Identify which cell holds the provided text, then report its (x, y) central coordinate. 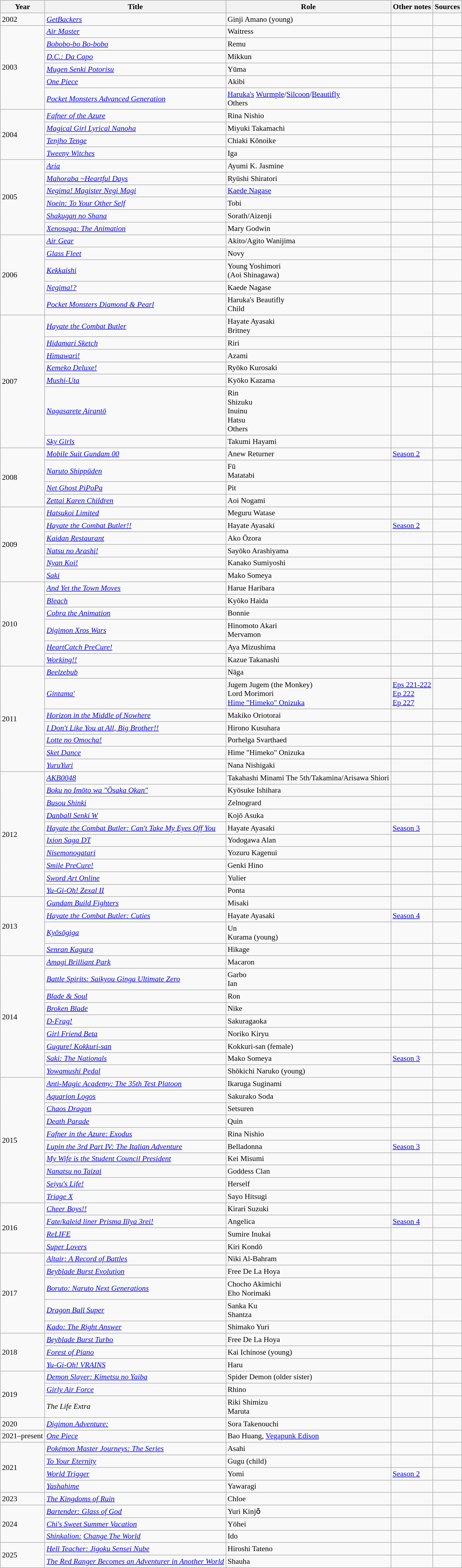
Super Lovers (135, 1247)
Chi's Sweet Summer Vacation (135, 1524)
Kanako Sumiyoshi (308, 563)
Chiaki Kōnoike (308, 141)
Beyblade Burst Evolution (135, 1272)
Mahoraba ~Heartful Days (135, 179)
2024 (23, 1524)
Sket Dance (135, 753)
Bonnie (308, 613)
Fafner in the Azure: Exodus (135, 1134)
Yawaragi (308, 1486)
Waitress (308, 32)
Ron (308, 996)
Jugem Jugem (the Monkey)Lord MorimoriHime "Himeko" Onizuka (308, 694)
Tobi (308, 204)
Iga (308, 154)
To Your Eternity (135, 1461)
Dragon Ball Super (135, 1310)
Kazue Takanashi (308, 660)
Zelnogrard (308, 803)
Air Gear (135, 241)
Chocho AkimichiEho Norimaki (308, 1289)
2021 (23, 1467)
2019 (23, 1394)
Bao Huang, Vegapunk Edison (308, 1436)
The Red Ranger Becomes an Adventurer in Another World (135, 1562)
AKB0048 (135, 778)
Ixion Saga DT (135, 840)
Xenosaga: The Animation (135, 228)
Akibi (308, 82)
Genki Hino (308, 866)
Sky Girls (135, 441)
Kyōsōgiga (135, 933)
Digimon Xros Wars (135, 631)
Chaos Dragon (135, 1109)
Hayate the Combat Butler (135, 326)
Negima!? (135, 288)
Net Ghost PiPoPa (135, 488)
Riri (308, 343)
Harue Haribara (308, 588)
Sayōko Arashiyama (308, 551)
Kaidan Restaurant (135, 538)
Hime "Himeko" Onizuka (308, 753)
Bleach (135, 601)
Sakuragaoka (308, 1021)
Nyan Koi! (135, 563)
Amagi Brilliant Park (135, 962)
Hatsukoi Limited (135, 513)
Noein: To Your Other Self (135, 204)
Air Master (135, 32)
Nagasarete Airantō (135, 411)
Yulier (308, 878)
Ryōko Kurosaki (308, 368)
Sakurako Soda (308, 1096)
Kado: The Right Answer (135, 1327)
D-Frag! (135, 1021)
Fafner of the Azure (135, 116)
Nanatsu no Taizai (135, 1172)
Horizon in the Middle of Nowhere (135, 715)
Goddess Clan (308, 1172)
2007 (23, 382)
Kei Misumi (308, 1159)
Kyōko Kazama (308, 381)
Yashahime (135, 1486)
Yōhei (308, 1524)
Bartender: Glass of God (135, 1511)
Mary Godwin (308, 228)
Saki (135, 576)
Ayumi K. Jasmine (308, 166)
Aoi Nogami (308, 501)
Young Yoshimori(Aoi Shinagawa) (308, 271)
Takumi Hayami (308, 441)
Beelzebub (135, 672)
Working!! (135, 660)
Mushi-Uta (135, 381)
Lotte no Omocha! (135, 740)
Sword Art Online (135, 878)
Danball Senki W (135, 815)
2020 (23, 1424)
2005 (23, 197)
2012 (23, 834)
Hayate the Combat Butler: Can't Take My Eyes Off You (135, 828)
Yomi (308, 1474)
Himawari! (135, 356)
Anti-Magic Academy: The 35th Test Platoon (135, 1084)
Anew Returner (308, 454)
Kyōsuke Ishihara (308, 791)
FūMatatabi (308, 471)
Demon Slayer: Kimetsu no Yaiba (135, 1377)
Novy (308, 254)
Nāga (308, 672)
Porhelga Svarthaed (308, 740)
Senran Kagura (135, 950)
And Yet the Town Moves (135, 588)
Role (308, 7)
Fate/kaleid liner Prisma Illya 3rei! (135, 1222)
Kirari Suzuki (308, 1209)
Aquarion Logos (135, 1096)
Haruka's Wurmple/Silcoon/BeautiflyOthers (308, 99)
2010 (23, 624)
2009 (23, 544)
Haruka's BeautiflyChild (308, 304)
Kai Ichinose (young) (308, 1352)
Akito/Agito Wanijima (308, 241)
Sanka KuShantza (308, 1310)
Hiroshi Tateno (308, 1549)
Battle Spirits: Saikyou Ginga Ultimate Zero (135, 979)
Nisemonogatari (135, 853)
Macaron (308, 962)
Cheer Boys!! (135, 1209)
Girly Air Force (135, 1390)
Hayate the Combat Butler!! (135, 526)
Zettai Karen Children (135, 501)
2003 (23, 67)
Angelica (308, 1222)
Blade & Soul (135, 996)
Kekkaishi (135, 271)
Hidamari Sketch (135, 343)
Spider Demon (older sister) (308, 1377)
Noriko Kiryu (308, 1034)
Triage X (135, 1196)
2014 (23, 1017)
Broken Blade (135, 1009)
ReLIFE (135, 1234)
Aria (135, 166)
Kokkuri-san (female) (308, 1046)
Pit (308, 488)
Hinomoto AkariMervamon (308, 631)
GetBackers (135, 19)
Smile PreCure! (135, 866)
Lupin the 3rd Part IV: The Italian Adventure (135, 1147)
Gintama' (135, 694)
Nike (308, 1009)
2023 (23, 1499)
Pokémon Master Journeys: The Series (135, 1449)
Miyuki Takamachi (308, 128)
Mikkun (308, 57)
Ponta (308, 891)
Tenjho Tenge (135, 141)
Forest of Piano (135, 1352)
Ginji Amano (young) (308, 19)
2018 (23, 1353)
Saki: The Nationals (135, 1059)
Yūma (308, 69)
2011 (23, 719)
Ikaruga Suginami (308, 1084)
World Trigger (135, 1474)
HeartCatch PreCure! (135, 647)
The Life Extra (135, 1407)
Niki Al-Bahram (308, 1259)
Yuri Kinjо̄ (308, 1511)
Title (135, 7)
Yowamushi Pedal (135, 1071)
UnKurama (young) (308, 933)
Bobobo-bo Bo-bobo (135, 44)
Rhino (308, 1390)
Misaki (308, 903)
Yu-Gi-Oh! VRAINS (135, 1365)
Other notes (412, 7)
Death Parade (135, 1122)
Girl Friend Beta (135, 1034)
2016 (23, 1228)
Aya Mizushima (308, 647)
Shōkichi Naruko (young) (308, 1071)
Kojō Asuka (308, 815)
2008 (23, 477)
Hayate the Combat Butler: Cuties (135, 916)
Hayate AyasakiBritney (308, 326)
Chloe (308, 1499)
Sumire Inukai (308, 1234)
Boku no Imōto wa "Ōsaka Okan" (135, 791)
D.C.: Da Capo (135, 57)
Remu (308, 44)
Hikage (308, 950)
Seiyu's Life! (135, 1184)
Eps 221-222Ep 222Ep 227 (412, 694)
Shauha (308, 1562)
GarboIan (308, 979)
Shakugan no Shana (135, 216)
Quin (308, 1122)
Digimon Adventure: (135, 1424)
Nana Nishigaki (308, 766)
2006 (23, 275)
Altair: A Record of Battles (135, 1259)
Hirono Kusuhara (308, 728)
Makiko Oriotorai (308, 715)
Riki ShimizuMaruta (308, 1407)
Pocket Monsters Advanced Generation (135, 99)
Belladonna (308, 1147)
Takahashi Minami The 5th/Takamina/Arisawa Shiori (308, 778)
Mobile Suit Gundam 00 (135, 454)
2013 (23, 927)
Asahi (308, 1449)
Cobra the Animation (135, 613)
Setsuren (308, 1109)
RinShizukuInuinuHatsuOthers (308, 411)
Hell Teacher: Jigoku Sensei Nube (135, 1549)
Sayo Hitsugi (308, 1196)
Boruto: Naruto Next Generations (135, 1289)
Haru (308, 1365)
Gugu (child) (308, 1461)
2021–present (23, 1436)
Natsu no Arashi! (135, 551)
YuruYuri (135, 766)
Year (23, 7)
Ryūshi Shiratori (308, 179)
Beyblade Burst Turbo (135, 1340)
My Wife is the Student Council President (135, 1159)
Herself (308, 1184)
Yozuru Kagenui (308, 853)
Kiri Kondō (308, 1247)
Azami (308, 356)
Yu-Gi-Oh! Zexal II (135, 891)
Mugen Senki Potorisu (135, 69)
Kyōko Haida (308, 601)
Shinkalion: Change The World (135, 1536)
2002 (23, 19)
Tweeny Witches (135, 154)
2025 (23, 1555)
Sources (447, 7)
Shimako Yuri (308, 1327)
Glass Fleet (135, 254)
2017 (23, 1293)
Kemeko Deluxe! (135, 368)
Busou Shinki (135, 803)
Ido (308, 1536)
Yodogawa Alan (308, 840)
Magical Girl Lyrical Nanoha (135, 128)
Meguru Watase (308, 513)
Gundam Build Fighters (135, 903)
2004 (23, 135)
Gugure! Kokkuri-san (135, 1046)
Pocket Monsters Diamond & Pearl (135, 304)
The Kingdoms of Ruin (135, 1499)
Negima! Magister Negi Magi (135, 191)
2015 (23, 1140)
Ako Ōzora (308, 538)
I Don't Like You at All, Big Brother!! (135, 728)
Naruto Shippūden (135, 471)
Sorath/Aizenji (308, 216)
Sora Takenouchi (308, 1424)
